Output the [x, y] coordinate of the center of the cell containing the given text.  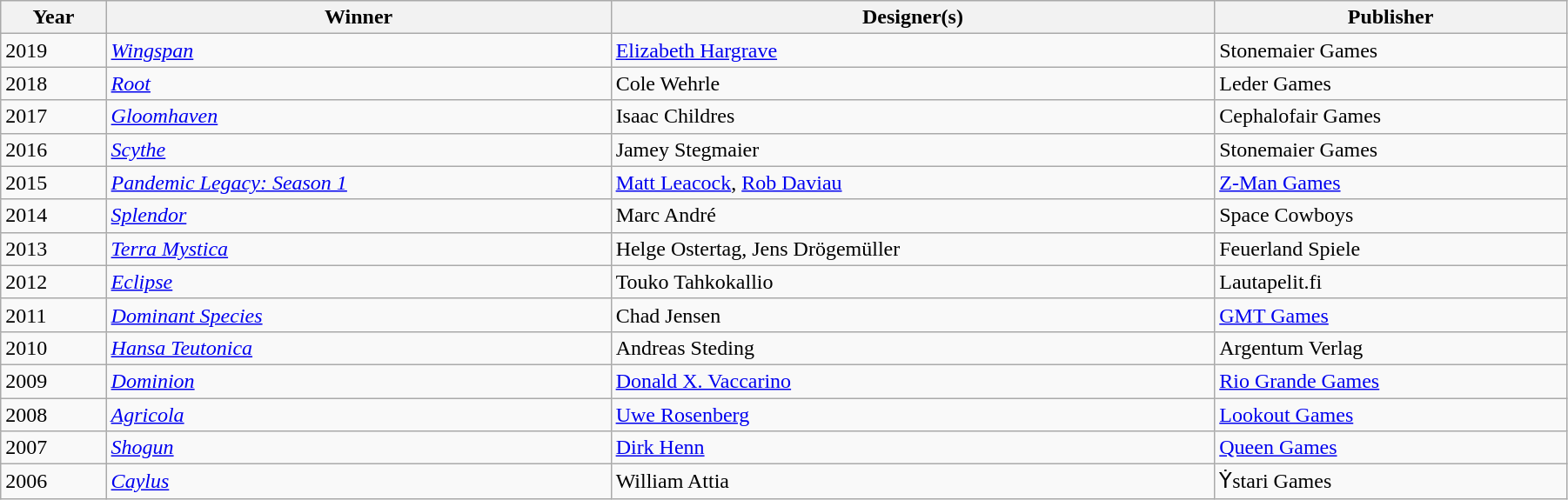
Queen Games [1390, 448]
Wingspan [358, 50]
2006 [54, 482]
Helge Ostertag, Jens Drögemüller [913, 249]
Argentum Verlag [1390, 348]
Lookout Games [1390, 415]
Dominant Species [358, 315]
2016 [54, 150]
Donald X. Vaccarino [913, 381]
2019 [54, 50]
2014 [54, 216]
Caylus [358, 482]
Splendor [358, 216]
2012 [54, 282]
Matt Leacock, Rob Daviau [913, 183]
Dirk Henn [913, 448]
Gloomhaven [358, 117]
Z-Man Games [1390, 183]
2007 [54, 448]
Root [358, 83]
Terra Mystica [358, 249]
Uwe Rosenberg [913, 415]
Shogun [358, 448]
Chad Jensen [913, 315]
Cole Wehrle [913, 83]
GMT Games [1390, 315]
2013 [54, 249]
Winner [358, 17]
2011 [54, 315]
2017 [54, 117]
Eclipse [358, 282]
Jamey Stegmaier [913, 150]
Space Cowboys [1390, 216]
2018 [54, 83]
Publisher [1390, 17]
2008 [54, 415]
William Attia [913, 482]
Feuerland Spiele [1390, 249]
2015 [54, 183]
2009 [54, 381]
Andreas Steding [913, 348]
Leder Games [1390, 83]
Agricola [358, 415]
Marc André [913, 216]
Scythe [358, 150]
Hansa Teutonica [358, 348]
Ẏstari Games [1390, 482]
Touko Tahkokallio [913, 282]
Elizabeth Hargrave [913, 50]
Dominion [358, 381]
Isaac Childres [913, 117]
Year [54, 17]
2010 [54, 348]
Pandemic Legacy: Season 1 [358, 183]
Designer(s) [913, 17]
Lautapelit.fi [1390, 282]
Rio Grande Games [1390, 381]
Cephalofair Games [1390, 117]
